Capture the cell that displays the provided text and extract its [x, y] central coordinate. 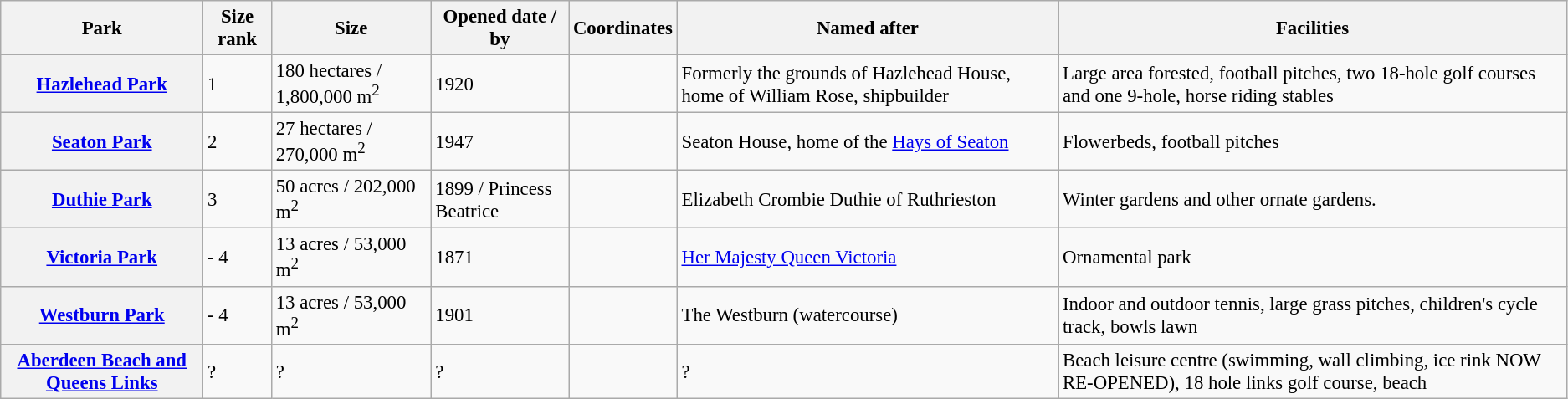
Winter gardens and other ornate gardens. [1313, 199]
Size rank [238, 28]
Opened date / by [500, 28]
Indoor and outdoor tennis, large grass pitches, children's cycle track, bowls lawn [1313, 315]
180 hectares / 1,800,000 m2 [351, 84]
Duthie Park [102, 199]
Ornamental park [1313, 258]
2 [238, 142]
Flowerbeds, football pitches [1313, 142]
The Westburn (watercourse) [868, 315]
Her Majesty Queen Victoria [868, 258]
27 hectares / 270,000 m2 [351, 142]
Park [102, 28]
1920 [500, 84]
1871 [500, 258]
Hazlehead Park [102, 84]
50 acres / 202,000 m2 [351, 199]
Formerly the grounds of Hazlehead House, home of William Rose, shipbuilder [868, 84]
Aberdeen Beach and Queens Links [102, 371]
Large area forested, football pitches, two 18-hole golf courses and one 9-hole, horse riding stables [1313, 84]
Victoria Park [102, 258]
Named after [868, 28]
1901 [500, 315]
Seaton Park [102, 142]
Beach leisure centre (swimming, wall climbing, ice rink NOW RE-OPENED), 18 hole links golf course, beach [1313, 371]
3 [238, 199]
1899 / Princess Beatrice [500, 199]
Westburn Park [102, 315]
Coordinates [623, 28]
1 [238, 84]
Size [351, 28]
1947 [500, 142]
Elizabeth Crombie Duthie of Ruthrieston [868, 199]
Seaton House, home of the Hays of Seaton [868, 142]
Facilities [1313, 28]
